Return (x, y) of the center of cell containing provided text 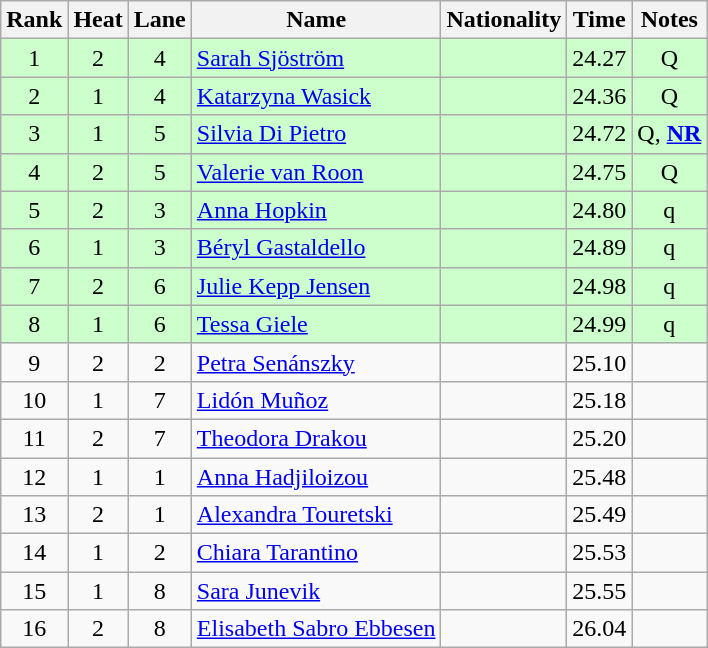
Notes (670, 20)
Lane (160, 20)
Q, NR (670, 134)
Anna Hopkin (316, 210)
25.10 (600, 362)
24.99 (600, 324)
10 (34, 400)
12 (34, 477)
14 (34, 553)
Theodora Drakou (316, 438)
Julie Kepp Jensen (316, 286)
24.80 (600, 210)
Lidón Muñoz (316, 400)
Time (600, 20)
16 (34, 629)
Béryl Gastaldello (316, 248)
Rank (34, 20)
Name (316, 20)
11 (34, 438)
Sarah Sjöström (316, 58)
15 (34, 591)
24.36 (600, 96)
Alexandra Touretski (316, 515)
Katarzyna Wasick (316, 96)
25.55 (600, 591)
24.27 (600, 58)
Nationality (504, 20)
Chiara Tarantino (316, 553)
25.18 (600, 400)
25.53 (600, 553)
Anna Hadjiloizou (316, 477)
Petra Senánszky (316, 362)
Tessa Giele (316, 324)
25.20 (600, 438)
Elisabeth Sabro Ebbesen (316, 629)
25.49 (600, 515)
Sara Junevik (316, 591)
9 (34, 362)
25.48 (600, 477)
24.89 (600, 248)
24.75 (600, 172)
Heat (98, 20)
13 (34, 515)
24.72 (600, 134)
26.04 (600, 629)
Valerie van Roon (316, 172)
Silvia Di Pietro (316, 134)
24.98 (600, 286)
